Return [x, y] of the center of cell containing provided text 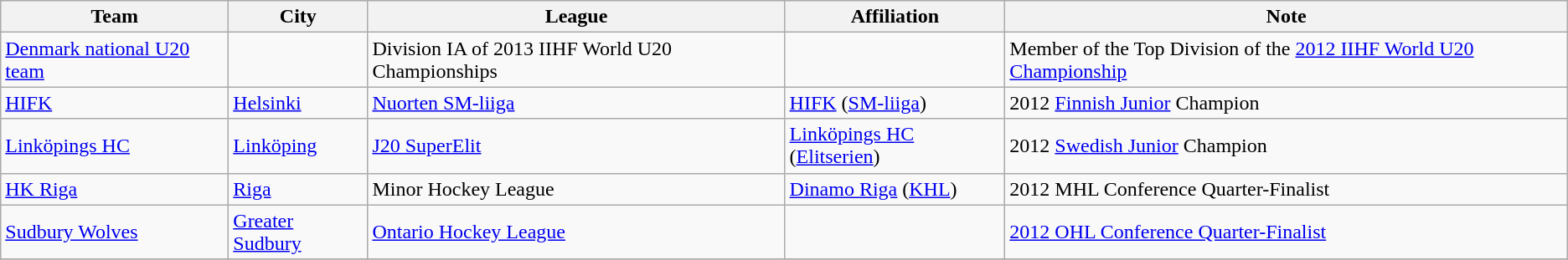
Minor Hockey League [576, 189]
Affiliation [895, 17]
Sudbury Wolves [115, 232]
HIFK [115, 103]
Linköpings HC [115, 145]
Helsinki [298, 103]
HIFK (SM-liiga) [895, 103]
2012 Swedish Junior Champion [1287, 145]
Nuorten SM-liiga [576, 103]
City [298, 17]
Linköpings HC (Elitserien) [895, 145]
2012 Finnish Junior Champion [1287, 103]
Riga [298, 189]
Greater Sudbury [298, 232]
Division IA of 2013 IIHF World U20 Championships [576, 60]
HK Riga [115, 189]
2012 OHL Conference Quarter-Finalist [1287, 232]
Note [1287, 17]
Dinamo Riga (KHL) [895, 189]
2012 MHL Conference Quarter-Finalist [1287, 189]
J20 SuperElit [576, 145]
Team [115, 17]
Linköping [298, 145]
Denmark national U20 team [115, 60]
Ontario Hockey League [576, 232]
Member of the Top Division of the 2012 IIHF World U20 Championship [1287, 60]
League [576, 17]
